Scan for the cell matching the given text and deliver its (x, y) coordinate at center. 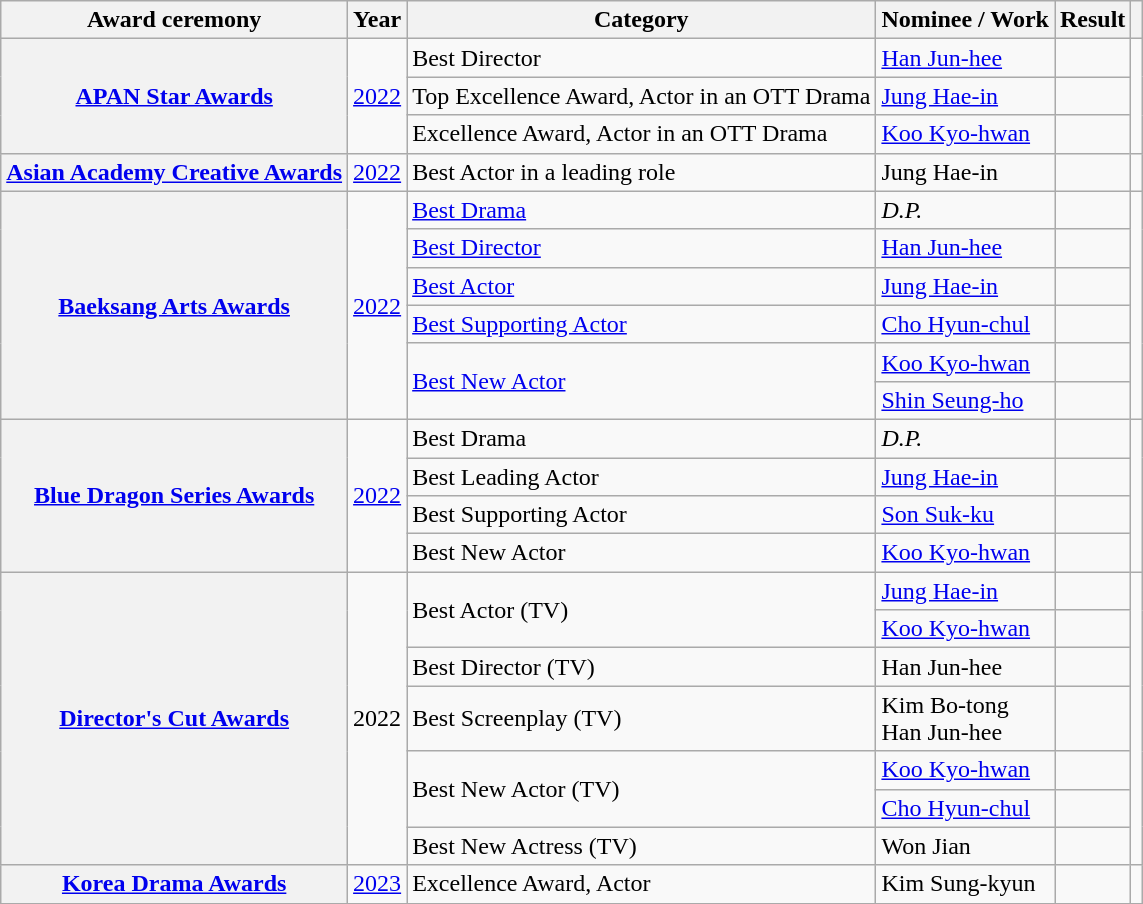
Award ceremony (174, 20)
Son Suk-ku (966, 515)
Shin Seung-ho (966, 400)
2023 (378, 884)
Excellence Award, Actor (642, 884)
Nominee / Work (966, 20)
Best Leading Actor (642, 477)
Top Excellence Award, Actor in an OTT Drama (642, 96)
Best Director (TV) (642, 667)
Result (1092, 20)
Kim Sung-kyun (966, 884)
Kim Bo-tongHan Jun-hee (966, 718)
Category (642, 20)
Year (378, 20)
Excellence Award, Actor in an OTT Drama (642, 134)
Best New Actor (TV) (642, 789)
Best Actor (TV) (642, 610)
Asian Academy Creative Awards (174, 172)
Best Actor (642, 286)
Best New Actress (TV) (642, 846)
APAN Star Awards (174, 96)
Best Screenplay (TV) (642, 718)
Won Jian (966, 846)
Baeksang Arts Awards (174, 305)
Director's Cut Awards (174, 718)
Best Actor in a leading role (642, 172)
Korea Drama Awards (174, 884)
Blue Dragon Series Awards (174, 495)
